Pinpoint the cell where the given text exists, returning its [x, y] midpoint coordinate. 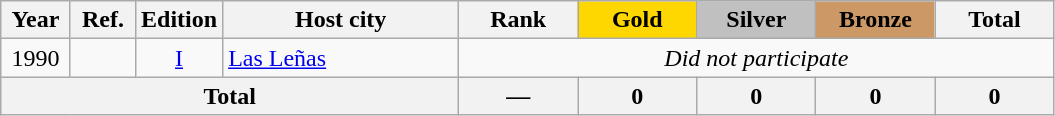
Gold [638, 20]
Host city [341, 20]
Bronze [876, 20]
— [518, 96]
I [180, 58]
Silver [756, 20]
Las Leñas [341, 58]
Did not participate [756, 58]
Edition [180, 20]
1990 [36, 58]
Year [36, 20]
Ref. [102, 20]
Rank [518, 20]
